Locate the cell with the specified text and output its [x, y] center coordinate. 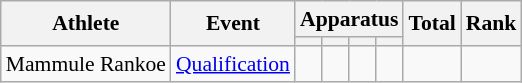
Qualification [233, 64]
Rank [492, 24]
Total [432, 24]
Athlete [86, 24]
Mammule Rankoe [86, 64]
Apparatus [349, 19]
Event [233, 24]
